For the text-containing cell, return its midpoint in (x, y) coordinate format. 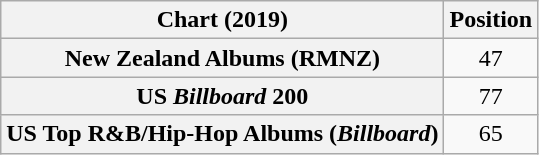
New Zealand Albums (RMNZ) (222, 58)
77 (491, 96)
47 (491, 58)
Chart (2019) (222, 20)
Position (491, 20)
US Billboard 200 (222, 96)
65 (491, 134)
US Top R&B/Hip-Hop Albums (Billboard) (222, 134)
